Capture the cell that displays the provided text and extract its [X, Y] central coordinate. 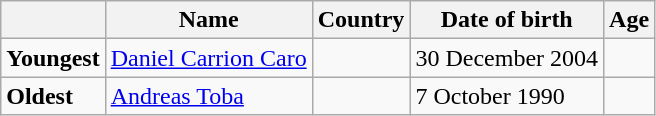
Andreas Toba [208, 96]
7 October 1990 [507, 96]
Age [630, 20]
Name [208, 20]
Country [361, 20]
Youngest [53, 58]
Oldest [53, 96]
Date of birth [507, 20]
30 December 2004 [507, 58]
Daniel Carrion Caro [208, 58]
